Return (X, Y) of the center of cell containing provided text 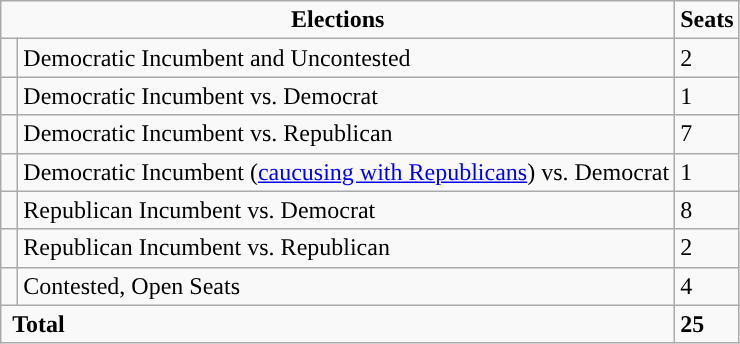
8 (707, 210)
Republican Incumbent vs. Republican (346, 248)
Republican Incumbent vs. Democrat (346, 210)
Seats (707, 20)
7 (707, 134)
Democratic Incumbent (caucusing with Republicans) vs. Democrat (346, 172)
25 (707, 324)
Total (338, 324)
4 (707, 286)
Democratic Incumbent vs. Democrat (346, 96)
Democratic Incumbent vs. Republican (346, 134)
Contested, Open Seats (346, 286)
Democratic Incumbent and Uncontested (346, 58)
Elections (338, 20)
